Return [x, y] of the center of cell containing provided text 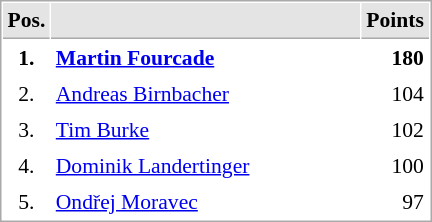
100 [396, 165]
97 [396, 201]
5. [26, 201]
Pos. [26, 21]
104 [396, 93]
2. [26, 93]
4. [26, 165]
Martin Fourcade [206, 57]
102 [396, 129]
3. [26, 129]
Tim Burke [206, 129]
180 [396, 57]
Andreas Birnbacher [206, 93]
1. [26, 57]
Points [396, 21]
Ondřej Moravec [206, 201]
Dominik Landertinger [206, 165]
